Pinpoint the cell where the given text exists, returning its (x, y) midpoint coordinate. 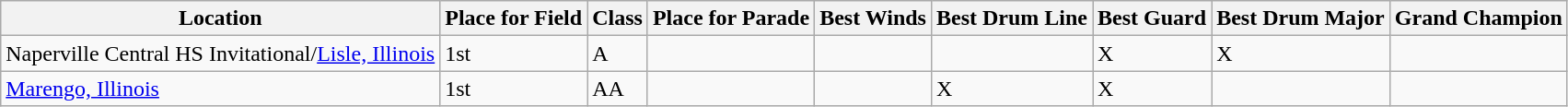
Marengo, Illinois (221, 89)
Place for Parade (731, 18)
Best Drum Major (1301, 18)
Best Drum Line (1011, 18)
A (618, 53)
Naperville Central HS Invitational/Lisle, Illinois (221, 53)
Best Guard (1153, 18)
Location (221, 18)
Place for Field (514, 18)
Grand Champion (1479, 18)
Best Winds (873, 18)
AA (618, 89)
Class (618, 18)
